From the cell containing the given text, extract its center point as [X, Y] coordinate. 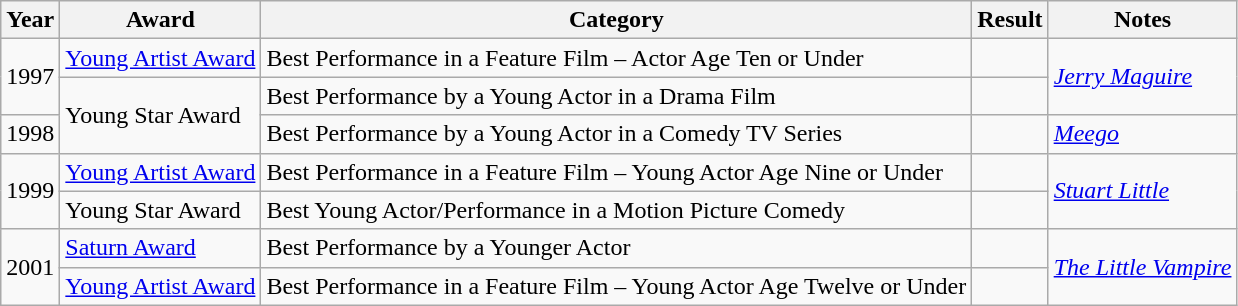
Category [616, 20]
Award [160, 20]
Meego [1142, 134]
Best Performance in a Feature Film – Young Actor Age Nine or Under [616, 172]
Year [30, 20]
The Little Vampire [1142, 267]
Notes [1142, 20]
Jerry Maguire [1142, 77]
Best Performance in a Feature Film – Actor Age Ten or Under [616, 58]
1998 [30, 134]
Best Performance by a Young Actor in a Comedy TV Series [616, 134]
1997 [30, 77]
Saturn Award [160, 248]
Stuart Little [1142, 191]
1999 [30, 191]
Best Performance in a Feature Film – Young Actor Age Twelve or Under [616, 286]
2001 [30, 267]
Result [1010, 20]
Best Performance by a Younger Actor [616, 248]
Best Young Actor/Performance in a Motion Picture Comedy [616, 210]
Best Performance by a Young Actor in a Drama Film [616, 96]
